From the cell containing the given text, extract its center point as [x, y] coordinate. 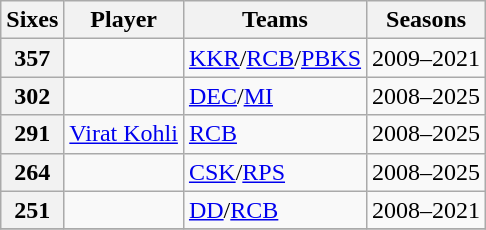
Virat Kohli [124, 134]
251 [32, 210]
357 [32, 58]
Player [124, 20]
2009–2021 [426, 58]
302 [32, 96]
DEC/MI [274, 96]
Sixes [32, 20]
264 [32, 172]
2008–2021 [426, 210]
RCB [274, 134]
291 [32, 134]
CSK/RPS [274, 172]
DD/RCB [274, 210]
KKR/RCB/PBKS [274, 58]
Teams [274, 20]
Seasons [426, 20]
